Output the [X, Y] coordinate of the center of the cell containing the given text.  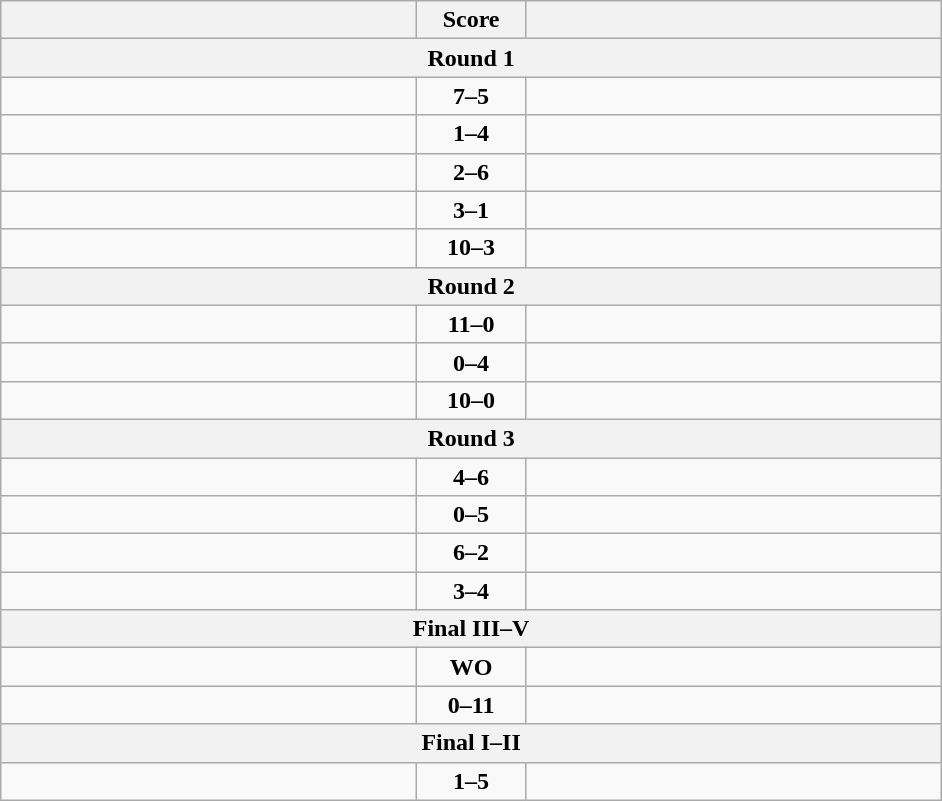
6–2 [472, 553]
10–0 [472, 400]
1–4 [472, 134]
Final III–V [472, 629]
0–4 [472, 362]
7–5 [472, 96]
0–11 [472, 705]
Score [472, 20]
3–4 [472, 591]
3–1 [472, 210]
4–6 [472, 477]
2–6 [472, 172]
WO [472, 667]
10–3 [472, 248]
Round 3 [472, 438]
11–0 [472, 324]
Round 1 [472, 58]
Round 2 [472, 286]
0–5 [472, 515]
Final I–II [472, 743]
1–5 [472, 781]
